Identify which cell holds the provided text, then report its [X, Y] central coordinate. 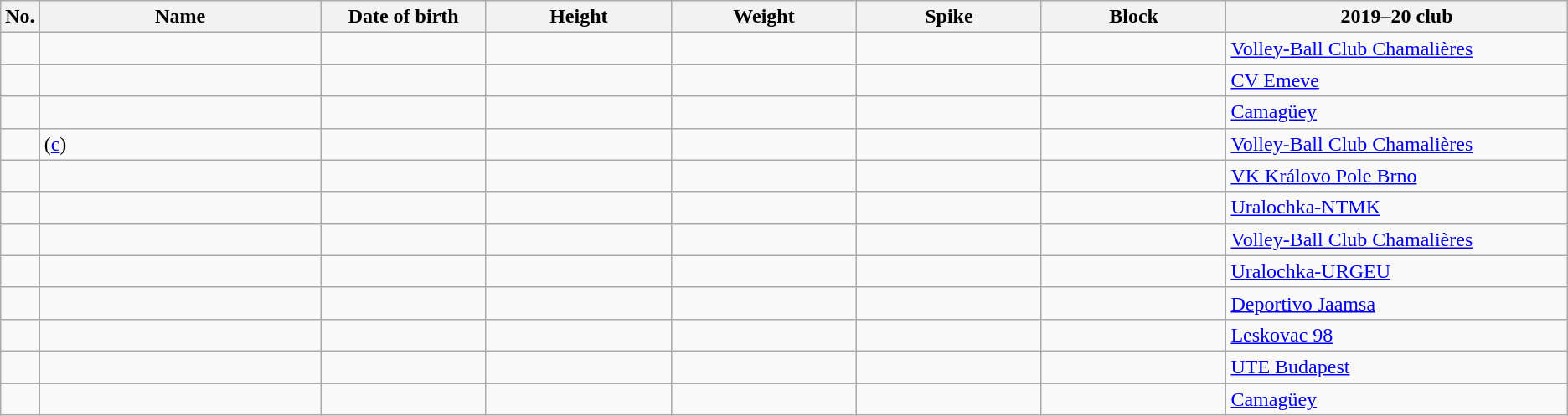
Block [1134, 17]
Leskovac 98 [1397, 335]
Deportivo Jaamsa [1397, 303]
Height [578, 17]
VK Královo Pole Brno [1397, 176]
Spike [950, 17]
CV Emeve [1397, 80]
No. [20, 17]
(c) [180, 144]
Uralochka-NTMK [1397, 208]
UTE Budapest [1397, 367]
Name [180, 17]
Uralochka-URGEU [1397, 271]
Weight [764, 17]
2019–20 club [1397, 17]
Date of birth [404, 17]
